Return (x, y) of the center of cell containing provided text 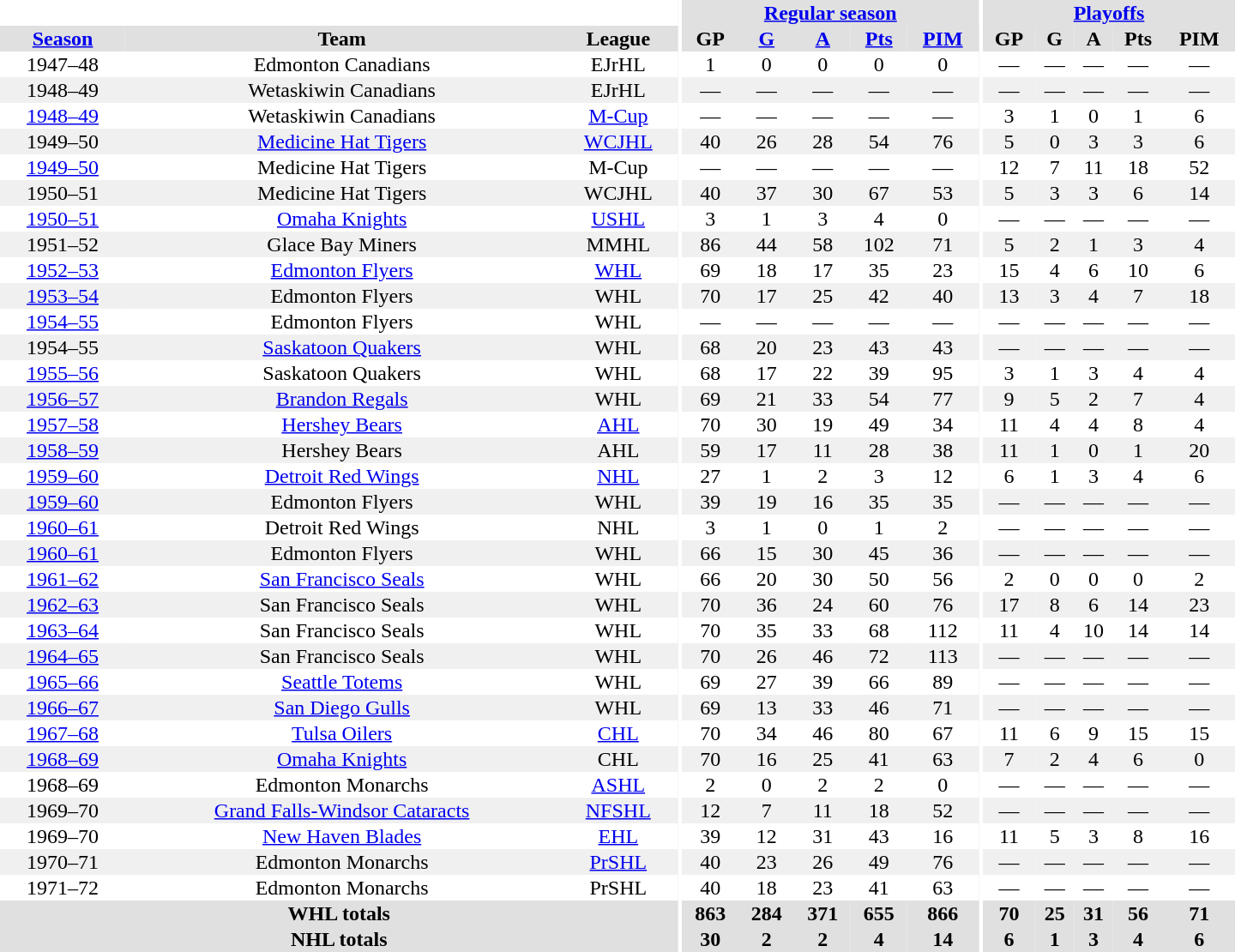
866 (943, 913)
102 (879, 244)
45 (879, 553)
77 (943, 399)
New Haven Blades (341, 836)
MMHL (617, 244)
1966–67 (63, 708)
1965–66 (63, 682)
Edmonton Canadians (341, 64)
53 (943, 193)
ASHL (617, 785)
USHL (617, 219)
38 (943, 450)
1956–57 (63, 399)
NFSHL (617, 810)
1961–62 (63, 579)
San Diego Gulls (341, 708)
60 (879, 605)
1957–58 (63, 425)
Grand Falls-Windsor Cataracts (341, 810)
24 (823, 605)
863 (711, 913)
113 (943, 656)
1955–56 (63, 373)
21 (767, 399)
112 (943, 630)
95 (943, 373)
1953–54 (63, 296)
Regular season (830, 13)
42 (879, 296)
284 (767, 913)
Season (63, 39)
NHL totals (339, 939)
Tulsa Oilers (341, 733)
1951–52 (63, 244)
WHL totals (339, 913)
371 (823, 913)
80 (879, 733)
1958–59 (63, 450)
1971–72 (63, 888)
1963–64 (63, 630)
89 (943, 682)
50 (879, 579)
Playoffs (1109, 13)
Glace Bay Miners (341, 244)
59 (711, 450)
72 (879, 656)
1952–53 (63, 270)
655 (879, 913)
Seattle Totems (341, 682)
1962–63 (63, 605)
1970–71 (63, 862)
22 (823, 373)
37 (767, 193)
Team (341, 39)
League (617, 39)
44 (767, 244)
1964–65 (63, 656)
1947–48 (63, 64)
EHL (617, 836)
Brandon Regals (341, 399)
58 (823, 244)
1967–68 (63, 733)
86 (711, 244)
